From the cell containing the given text, extract its center point as (X, Y) coordinate. 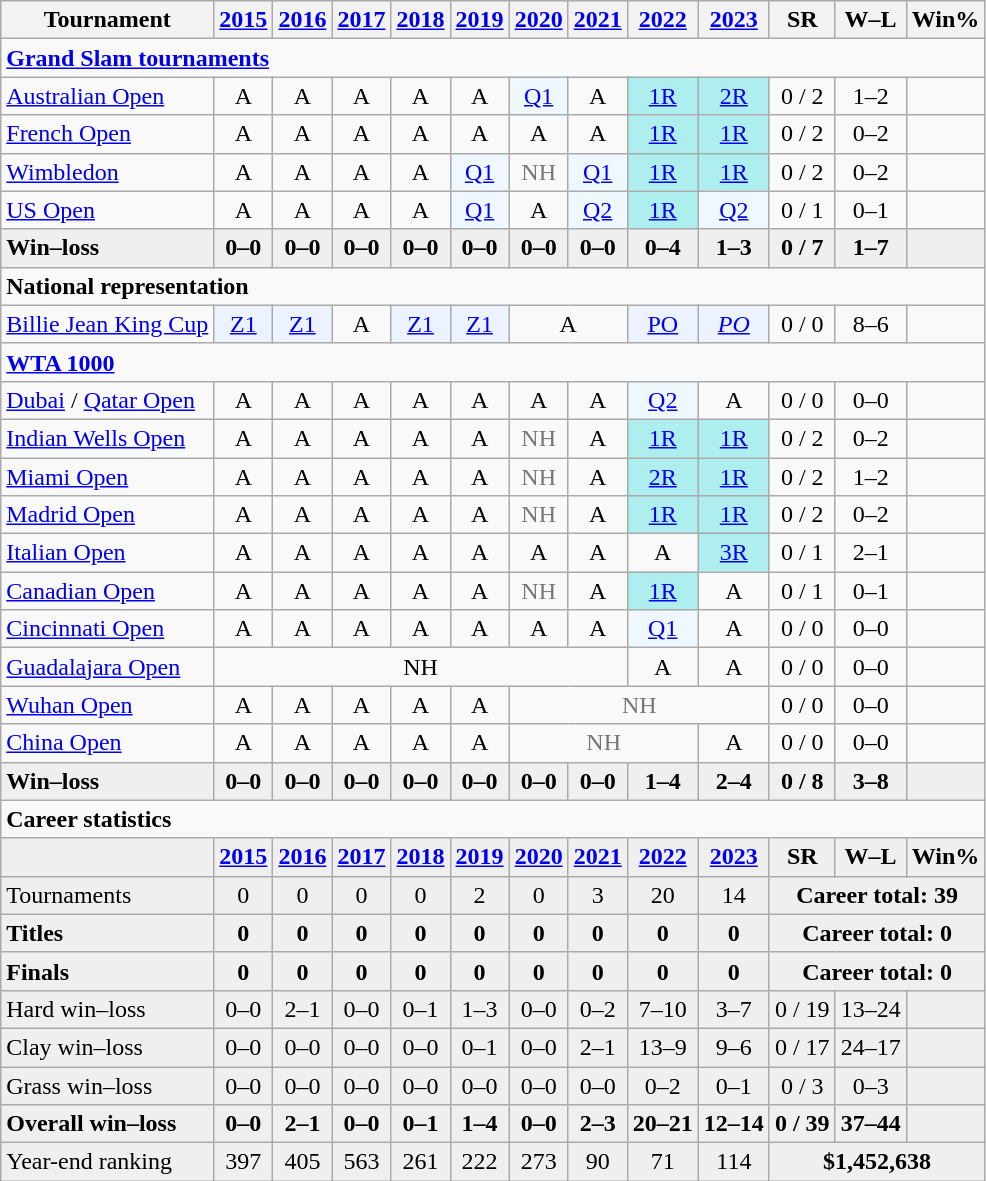
3 (598, 895)
0 / 39 (802, 1124)
Dubai / Qatar Open (108, 400)
Clay win–loss (108, 1047)
0–3 (870, 1085)
12–14 (734, 1124)
Finals (108, 971)
14 (734, 895)
Guadalajara Open (108, 667)
Career statistics (493, 819)
273 (538, 1162)
Indian Wells Open (108, 438)
20–21 (662, 1124)
397 (244, 1162)
563 (362, 1162)
Tournaments (108, 895)
Italian Open (108, 553)
13–24 (870, 1009)
8–6 (870, 324)
$1,452,638 (876, 1162)
Australian Open (108, 96)
Billie Jean King Cup (108, 324)
Cincinnati Open (108, 629)
1–7 (870, 248)
3R (734, 553)
3–7 (734, 1009)
National representation (493, 286)
13–9 (662, 1047)
114 (734, 1162)
Hard win–loss (108, 1009)
Grand Slam tournaments (493, 58)
0 / 17 (802, 1047)
0 / 19 (802, 1009)
2–3 (598, 1124)
71 (662, 1162)
Wimbledon (108, 172)
2–4 (734, 781)
0 / 8 (802, 781)
US Open (108, 210)
Madrid Open (108, 515)
Grass win–loss (108, 1085)
Year-end ranking (108, 1162)
37–44 (870, 1124)
China Open (108, 743)
Wuhan Open (108, 705)
90 (598, 1162)
0 / 3 (802, 1085)
WTA 1000 (493, 362)
0–4 (662, 248)
3–8 (870, 781)
20 (662, 895)
2 (480, 895)
Canadian Open (108, 591)
Miami Open (108, 477)
Career total: 39 (876, 895)
0 / 7 (802, 248)
Overall win–loss (108, 1124)
405 (302, 1162)
Tournament (108, 20)
Titles (108, 933)
24–17 (870, 1047)
9–6 (734, 1047)
French Open (108, 134)
261 (420, 1162)
222 (480, 1162)
7–10 (662, 1009)
